Scan for the cell matching the given text and deliver its [X, Y] coordinate at center. 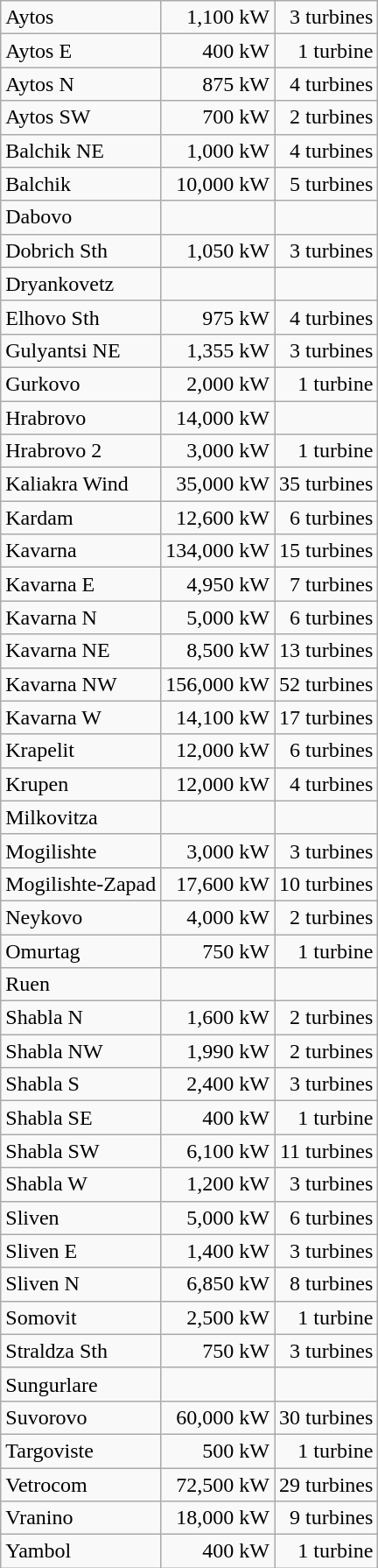
Kavarna NW [80, 684]
Targoviste [80, 1451]
Mogilishte [80, 851]
700 kW [218, 117]
15 turbines [326, 551]
35,000 kW [218, 484]
500 kW [218, 1451]
8,500 kW [218, 651]
Sliven N [80, 1284]
Omurtag [80, 950]
Dryankovetz [80, 284]
Vranino [80, 1518]
17 turbines [326, 717]
14,100 kW [218, 717]
Ruen [80, 985]
Aytos E [80, 51]
Milkovitza [80, 817]
Hrabrovo [80, 418]
Sliven [80, 1218]
30 turbines [326, 1417]
Aytos SW [80, 117]
7 turbines [326, 584]
8 turbines [326, 1284]
1,050 kW [218, 251]
Gurkovo [80, 384]
72,500 kW [218, 1485]
1,100 kW [218, 18]
Kardam [80, 518]
9 turbines [326, 1518]
Sungurlare [80, 1384]
Kaliakra Wind [80, 484]
Straldza Sth [80, 1351]
10,000 kW [218, 184]
13 turbines [326, 651]
Krapelit [80, 751]
1,990 kW [218, 1051]
156,000 kW [218, 684]
Shabla N [80, 1018]
Shabla W [80, 1184]
975 kW [218, 317]
Shabla S [80, 1084]
14,000 kW [218, 418]
1,000 kW [218, 151]
6,850 kW [218, 1284]
Suvorovo [80, 1417]
2,000 kW [218, 384]
4,950 kW [218, 584]
Dobrich Sth [80, 251]
Sliven E [80, 1251]
134,000 kW [218, 551]
18,000 kW [218, 1518]
4,000 kW [218, 917]
Somovit [80, 1317]
Vetrocom [80, 1485]
Kavarna E [80, 584]
5 turbines [326, 184]
1,355 kW [218, 350]
6,100 kW [218, 1151]
Hrabrovo 2 [80, 451]
Balchik [80, 184]
11 turbines [326, 1151]
Aytos N [80, 84]
35 turbines [326, 484]
Kavarna W [80, 717]
Krupen [80, 784]
Shabla SW [80, 1151]
1,400 kW [218, 1251]
60,000 kW [218, 1417]
Shabla NW [80, 1051]
Kavarna N [80, 618]
Aytos [80, 18]
2,500 kW [218, 1317]
Gulyantsi NE [80, 350]
Yambol [80, 1551]
17,600 kW [218, 884]
Mogilishte-Zapad [80, 884]
Dabovo [80, 217]
12,600 kW [218, 518]
Elhovo Sth [80, 317]
Shabla SE [80, 1118]
2,400 kW [218, 1084]
Kavarna [80, 551]
1,600 kW [218, 1018]
875 kW [218, 84]
1,200 kW [218, 1184]
10 turbines [326, 884]
29 turbines [326, 1485]
Balchik NE [80, 151]
52 turbines [326, 684]
Neykovo [80, 917]
Kavarna NE [80, 651]
